Scan for the cell matching the given text and deliver its [x, y] coordinate at center. 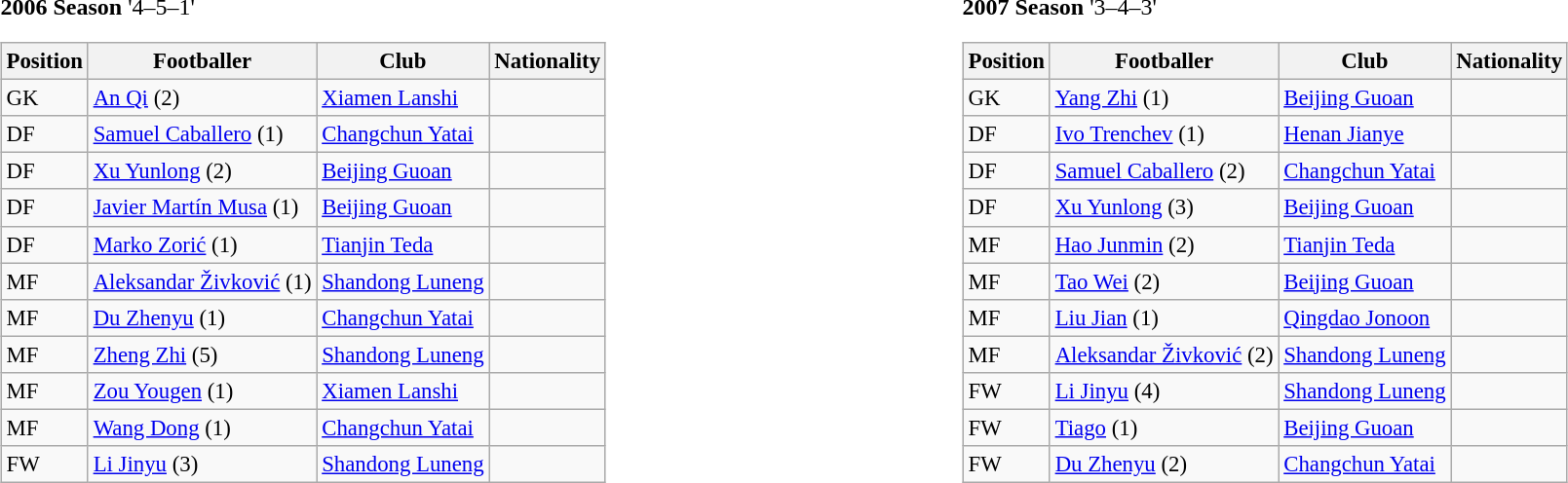
Zheng Zhi (5) [203, 354]
Qingdao Jonoon [1364, 317]
Xu Yunlong (3) [1164, 207]
Zou Yougen (1) [203, 390]
Javier Martín Musa (1) [203, 207]
Aleksandar Živković (1) [203, 281]
Wang Dong (1) [203, 427]
Samuel Caballero (1) [203, 134]
Marko Zorić (1) [203, 244]
Tao Wei (2) [1164, 281]
Liu Jian (1) [1164, 317]
Yang Zhi (1) [1164, 98]
Tiago (1) [1164, 427]
Henan Jianye [1364, 134]
Du Zhenyu (2) [1164, 464]
Xu Yunlong (2) [203, 171]
Ivo Trenchev (1) [1164, 134]
Li Jinyu (4) [1164, 390]
Aleksandar Živković (2) [1164, 354]
An Qi (2) [203, 98]
Hao Junmin (2) [1164, 244]
Samuel Caballero (2) [1164, 171]
Du Zhenyu (1) [203, 317]
Li Jinyu (3) [203, 464]
